Provide the [x, y] coordinate of the cell's center where the given text is located.  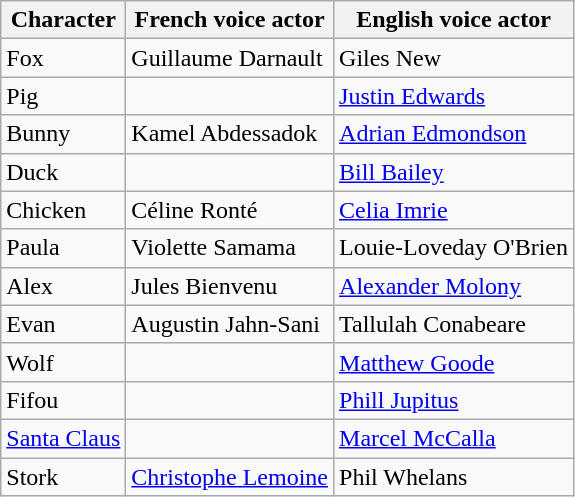
Justin Edwards [454, 96]
Duck [64, 172]
Céline Ronté [230, 210]
Violette Samama [230, 248]
Alexander Molony [454, 286]
Giles New [454, 58]
Wolf [64, 362]
Matthew Goode [454, 362]
Jules Bienvenu [230, 286]
Bunny [64, 134]
Chicken [64, 210]
Kamel Abdessadok [230, 134]
French voice actor [230, 20]
Tallulah Conabeare [454, 324]
Marcel McCalla [454, 438]
Adrian Edmondson [454, 134]
Christophe Lemoine [230, 477]
English voice actor [454, 20]
Evan [64, 324]
Guillaume Darnault [230, 58]
Santa Claus [64, 438]
Fifou [64, 400]
Fox [64, 58]
Celia Imrie [454, 210]
Louie-Loveday O'Brien [454, 248]
Alex [64, 286]
Paula [64, 248]
Pig [64, 96]
Stork [64, 477]
Bill Bailey [454, 172]
Augustin Jahn-Sani [230, 324]
Phill Jupitus [454, 400]
Phil Whelans [454, 477]
Character [64, 20]
